Detect which cell encompasses the target text, then output its (X, Y) center coordinate. 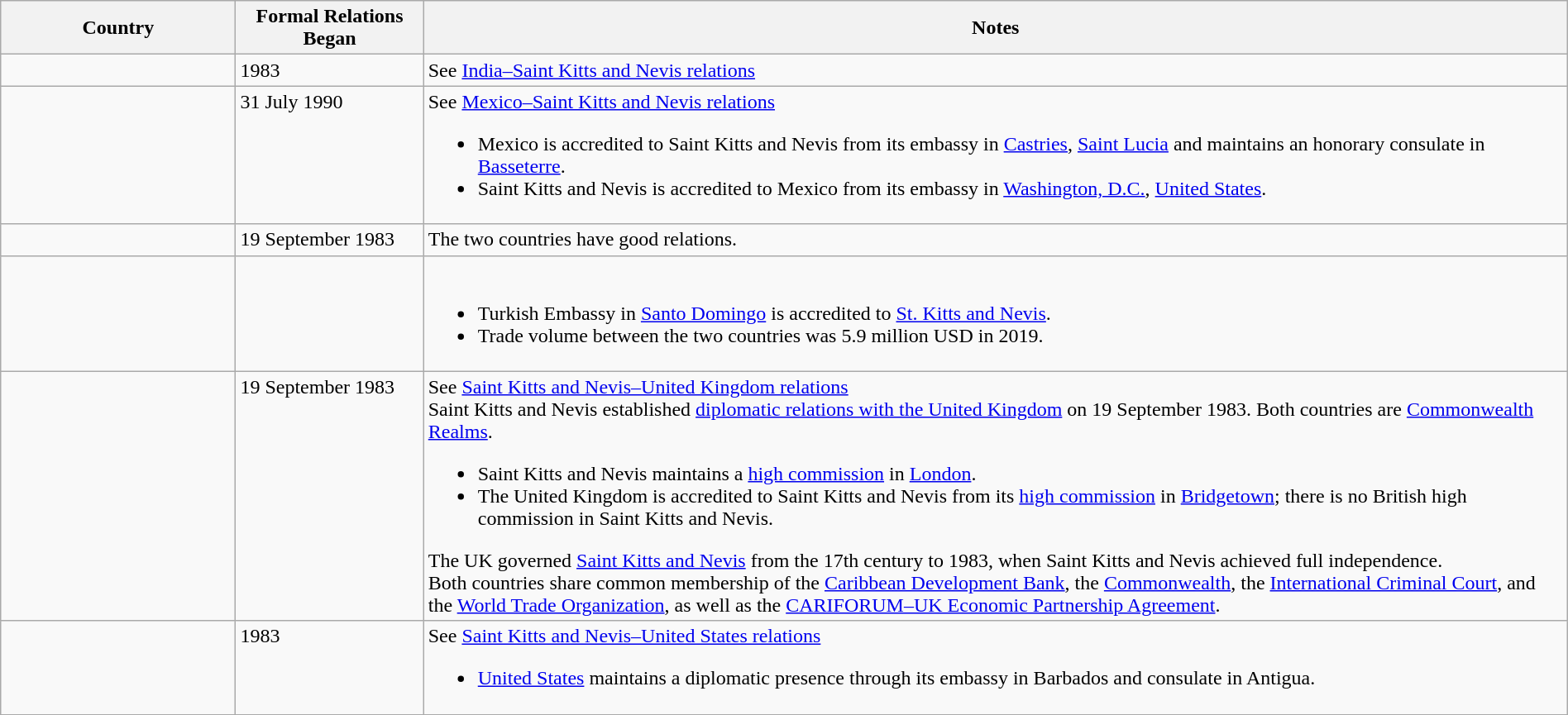
Country (118, 28)
Formal Relations Began (329, 28)
Notes (996, 28)
The two countries have good relations. (996, 240)
Turkish Embassy in Santo Domingo is accredited to St. Kitts and Nevis.Trade volume between the two countries was 5.9 million USD in 2019. (996, 313)
31 July 1990 (329, 155)
See India–Saint Kitts and Nevis relations (996, 70)
